Find where the given text appears and provide that cell's center as (X, Y) coordinate. 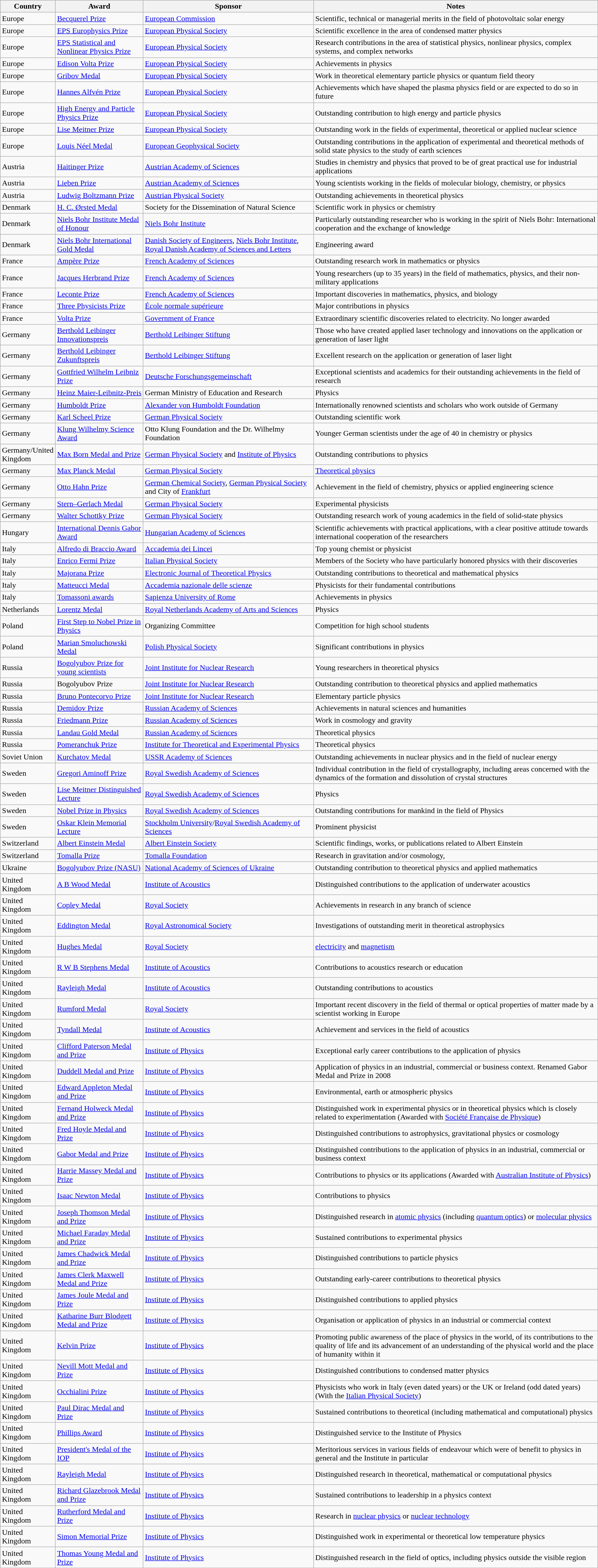
Tyndall Medal (99, 1030)
Majorana Prize (99, 573)
Michael Faraday Medal and Prize (99, 1237)
Ampère Prize (99, 261)
Three Physicists Prize (99, 306)
Lise Meitner Distinguished Lecture (99, 794)
Achievement and services in the field of acoustics (456, 1030)
H. C. Ørsted Medal (99, 207)
Haitinger Prize (99, 167)
Investigations of outstanding merit in theoretical astrophysics (456, 926)
Internationally renowned scientists and scholars who work outside of Germany (456, 405)
Exceptional early career contributions to the application of physics (456, 1050)
Distinguished work in experimental or theoretical low temperature physics (456, 1537)
Gribov Medal (99, 76)
Tomalla Prize (99, 856)
Harrie Massey Medal and Prize (99, 1175)
Scientific excellence in the area of condensed matter physics (456, 31)
Outstanding achievements in theoretical physics (456, 195)
Notes (456, 6)
Distinguished contributions to the application of underwater acoustics (456, 884)
Bruno Pontecorvo Prize (99, 696)
Accademia dei Lincei (228, 549)
Nobel Prize in Physics (99, 810)
Young scientists working in the fields of molecular biology, chemistry, or physics (456, 183)
Berthold Leibinger Innovationspreis (99, 335)
German Chemical Society, German Physical Society and City of Frankfurt (228, 487)
Outstanding research work of young academics in the field of solid-state physics (456, 516)
Young researchers (up to 35 years) in the field of mathematics, physics, and their non-military applications (456, 278)
Niels Bohr Institute Medal of Honour (99, 224)
Outstanding contributions to theoretical and mathematical physics (456, 573)
Simon Memorial Prize (99, 1537)
Scientific findings, works, or publications related to Albert Einstein (456, 843)
Deutsche Forschungsgemeinschaft (228, 376)
Competition for high school students (456, 626)
Country (28, 6)
Niels Bohr International Gold Medal (99, 245)
Scientific, technical or managerial merits in the field of photovoltaic solar energy (456, 19)
Sustained contributions to theoretical (including mathematical and computational) physics (456, 1412)
Accademia nazionale delle scienze (228, 585)
Isaac Newton Medal (99, 1196)
Sustained contributions to experimental physics (456, 1237)
Albert Einstein Society (228, 843)
Enrico Fermi Prize (99, 561)
Institute for Theoretical and Experimental Physics (228, 745)
German Ministry of Education and Research (228, 393)
James Chadwick Medal and Prize (99, 1258)
Edward Appleton Medal and Prize (99, 1092)
Humboldt Prize (99, 405)
Distinguished research in atomic physics (including quantum optics) or molecular physics (456, 1216)
Distinguished contributions to condensed matter physics (456, 1371)
Becquerel Prize (99, 19)
Important recent discovery in the field of thermal or optical properties of matter made by a scientist working in Europe (456, 1009)
Otto Hahn Prize (99, 487)
Outstanding contribution to high energy and particle physics (456, 113)
Distinguished contributions to applied physics (456, 1300)
Sponsor (228, 6)
Distinguished service to the Institute of Physics (456, 1433)
Louis Néel Medal (99, 146)
electricity and magnetism (456, 946)
Kurchatov Medal (99, 757)
Richard Glazebrook Medal and Prize (99, 1495)
High Energy and Particle Physics Prize (99, 113)
Environmental, earth or atmospheric physics (456, 1092)
Physicists for their fundamental contributions (456, 585)
German Physical Society and Institute of Physics (228, 454)
Distinguished research in the field of optics, including physics outside the visible region (456, 1557)
Important discoveries in mathematics, physics, and biology (456, 294)
European Commission (228, 19)
Outstanding achievements in nuclear physics and in the field of nuclear energy (456, 757)
Lieben Prize (99, 183)
Karl Scheel Prize (99, 417)
Copley Medal (99, 905)
Niels Bohr Institute (228, 224)
Kelvin Prize (99, 1346)
Contributions to physics or its applications (Awarded with Australian Institute of Physics) (456, 1175)
Society for the Dissemination of Natural Science (228, 207)
Distinguished contributions to the application of physics in an industrial, commercial or business context (456, 1154)
Outstanding work in the fields of experimental, theoretical or applied nuclear science (456, 129)
Edison Volta Prize (99, 64)
Heinz Maier-Leibnitz-Preis (99, 393)
Otto Klung Foundation and the Dr. Wilhelmy Foundation (228, 433)
Meritorious services in various fields of endeavour which were of benefit to physics in general and the Institute in particular (456, 1454)
Rutherford Medal and Prize (99, 1516)
Italian Physical Society (228, 561)
Alexander von Humboldt Foundation (228, 405)
Ludwig Boltzmann Prize (99, 195)
Royal Netherlands Academy of Arts and Sciences (228, 609)
Volta Prize (99, 318)
Distinguished research in theoretical, mathematical or computational physics (456, 1474)
Achievements in natural sciences and humanities (456, 708)
Significant contributions in physics (456, 647)
Contributions to physics (456, 1196)
Outstanding contributions for mankind in the field of Physics (456, 810)
Bogolyubov Prize (99, 684)
Gregori Aminoff Prize (99, 773)
Sapienza University of Rome (228, 597)
President's Medal of the IOP (99, 1454)
Polish Physical Society (228, 647)
Outstanding contributions to physics (456, 454)
Hungary (28, 532)
Achievement in the field of chemistry, physics or applied engineering science (456, 487)
Top young chemist or physicist (456, 549)
Pomeranchuk Prize (99, 745)
Albert Einstein Medal (99, 843)
Younger German scientists under the age of 40 in chemistry or physics (456, 433)
Outstanding contributions to acoustics (456, 988)
Matteucci Medal (99, 585)
Extraordinary scientific discoveries related to electricity. No longer awarded (456, 318)
Outstanding scientific work (456, 417)
Lise Meitner Prize (99, 129)
Experimental physicists (456, 504)
Rumford Medal (99, 1009)
Studies in chemistry and physics that proved to be of great practical use for industrial applications (456, 167)
Tomalla Foundation (228, 856)
Research contributions in the area of statistical physics, nonlinear physics, complex systems, and complex networks (456, 47)
USSR Academy of Sciences (228, 757)
Application of physics in an industrial, commercial or business context. Renamed Gabor Medal and Prize in 2008 (456, 1071)
Walter Schottky Prize (99, 516)
Leconte Prize (99, 294)
Bogolyubov Prize (NASU) (99, 868)
Klung Wilhelmy Science Award (99, 433)
Work in theoretical elementary particle physics or quantum field theory (456, 76)
École normale supérieure (228, 306)
Berthold Leibinger Zukunftspreis (99, 356)
Prominent physicist (456, 827)
Germany/United Kingdom (28, 454)
Royal Astronomical Society (228, 926)
Outstanding contributions in the application of experimental and theoretical methods of solid state physics to the study of earth sciences (456, 146)
James Joule Medal and Prize (99, 1300)
International Dennis Gabor Award (99, 532)
Gabor Medal and Prize (99, 1154)
Major contributions in physics (456, 306)
Jacques Herbrand Prize (99, 278)
Katharine Burr Blodgett Medal and Prize (99, 1320)
Danish Society of Engineers, Niels Bohr Institute, Royal Danish Academy of Sciences and Letters (228, 245)
Soviet Union (28, 757)
A B Wood Medal (99, 884)
James Clerk Maxwell Medal and Prize (99, 1279)
Nevill Mott Medal and Prize (99, 1371)
European Geophysical Society (228, 146)
Alfredo di Braccio Award (99, 549)
Thomas Young Medal and Prize (99, 1557)
Max Born Medal and Prize (99, 454)
Those who have created applied laser technology and innovations on the application or generation of laser light (456, 335)
Achievements in research in any branch of science (456, 905)
Physicists who work in Italy (even dated years) or the UK or Ireland (odd dated years) (With the Italian Physical Society) (456, 1391)
Particularly outstanding researcher who is working in the spirit of Niels Bohr: International cooperation and the exchange of knowledge (456, 224)
Contributions to acoustics research or education (456, 967)
Gottfried Wilhelm Leibniz Prize (99, 376)
Hannes Alfvén Prize (99, 92)
National Academy of Sciences of Ukraine (228, 868)
Research in gravitation and/or cosmology, (456, 856)
Award (99, 6)
Occhialini Prize (99, 1391)
Young researchers in theoretical physics (456, 667)
Hughes Medal (99, 946)
Fred Hoyle Medal and Prize (99, 1133)
First Step to Nobel Prize in Physics (99, 626)
Lorentz Medal (99, 609)
Electronic Journal of Theoretical Physics (228, 573)
Engineering award (456, 245)
Stern–Gerlach Medal (99, 504)
Organisation or application of physics in an industrial or commercial context (456, 1320)
Organizing Committee (228, 626)
Work in cosmology and gravity (456, 720)
Tomassoni awards (99, 597)
Marian Smoluchowski Medal (99, 647)
Netherlands (28, 609)
Clifford Paterson Medal and Prize (99, 1050)
Distinguished contributions to particle physics (456, 1258)
Elementary particle physics (456, 696)
Eddington Medal (99, 926)
Ukraine (28, 868)
Oskar Klein Memorial Lecture (99, 827)
Bogolyubov Prize for young scientists (99, 667)
Austrian Physical Society (228, 195)
Fernand Holweck Medal and Prize (99, 1113)
Joseph Thomson Medal and Prize (99, 1216)
EPS Europhysics Prize (99, 31)
Government of France (228, 318)
Excellent research on the application or generation of laser light (456, 356)
Demidov Prize (99, 708)
Stockholm University/Royal Swedish Academy of Sciences (228, 827)
Exceptional scientists and academics for their outstanding achievements in the field of research (456, 376)
Friedmann Prize (99, 720)
Phillips Award (99, 1433)
Paul Dirac Medal and Prize (99, 1412)
Outstanding research work in mathematics or physics (456, 261)
EPS Statistical and Nonlinear Physics Prize (99, 47)
Max Planck Medal (99, 471)
Research in nuclear physics or nuclear technology (456, 1516)
Hungarian Academy of Sciences (228, 532)
Duddell Medal and Prize (99, 1071)
Members of the Society who have particularly honored physics with their discoveries (456, 561)
Distinguished contributions to astrophysics, gravitational physics or cosmology (456, 1133)
Achievements which have shaped the plasma physics field or are expected to do so in future (456, 92)
Outstanding early-career contributions to theoretical physics (456, 1279)
Scientific achievements with practical applications, with a clear positive attitude towards international cooperation of the researchers (456, 532)
Scientific work in physics or chemistry (456, 207)
Sustained contributions to leadership in a physics context (456, 1495)
Landau Gold Medal (99, 733)
R W B Stephens Medal (99, 967)
